Identify which cell holds the provided text, then report its [x, y] central coordinate. 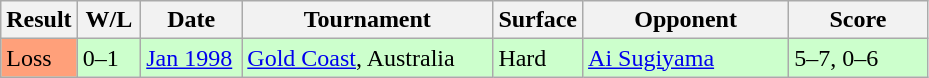
Result [39, 20]
Gold Coast, Australia [368, 58]
Jan 1998 [192, 58]
Opponent [686, 20]
5–7, 0–6 [858, 58]
Score [858, 20]
Hard [538, 58]
Tournament [368, 20]
Loss [39, 58]
Date [192, 20]
Ai Sugiyama [686, 58]
Surface [538, 20]
0–1 [109, 58]
W/L [109, 20]
